Capture the cell that displays the provided text and extract its (x, y) central coordinate. 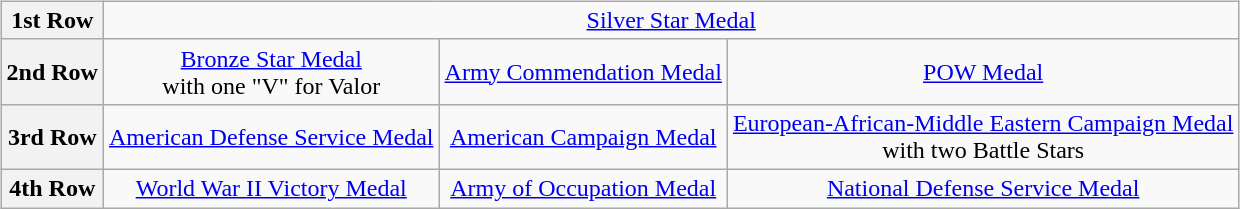
European-African-Middle Eastern Campaign Medalwith two Battle Stars (983, 136)
Bronze Star Medalwith one "V" for Valor (271, 72)
2nd Row (52, 72)
Silver Star Medal (670, 20)
National Defense Service Medal (983, 188)
World War II Victory Medal (271, 188)
POW Medal (983, 72)
American Campaign Medal (583, 136)
1st Row (52, 20)
Army Commendation Medal (583, 72)
Army of Occupation Medal (583, 188)
American Defense Service Medal (271, 136)
3rd Row (52, 136)
4th Row (52, 188)
